From the cell containing the given text, extract its center point as (X, Y) coordinate. 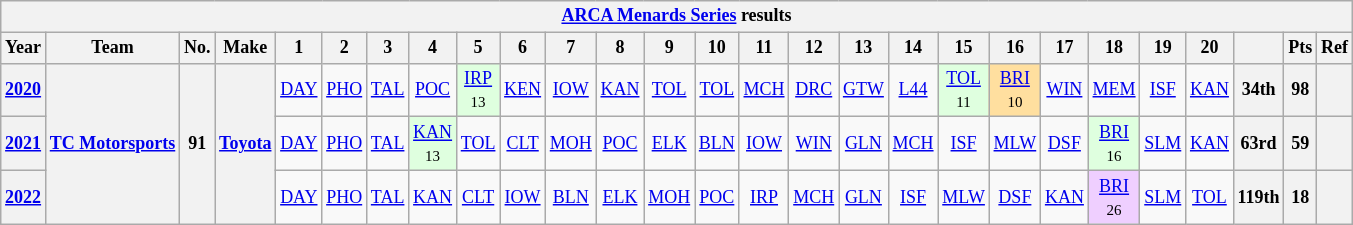
7 (570, 48)
Pts (1300, 48)
Toyota (246, 144)
Ref (1335, 48)
17 (1065, 48)
DRC (814, 90)
GTW (864, 90)
16 (1014, 48)
2 (344, 48)
BRI10 (1014, 90)
9 (670, 48)
Make (246, 48)
19 (1163, 48)
TOL11 (964, 90)
L44 (913, 90)
59 (1300, 144)
KAN13 (433, 144)
MEM (1114, 90)
BRI26 (1114, 197)
2022 (24, 197)
3 (388, 48)
BRI16 (1114, 144)
4 (433, 48)
5 (478, 48)
63rd (1258, 144)
Year (24, 48)
KEN (523, 90)
TC Motorsports (112, 144)
1 (299, 48)
IRP13 (478, 90)
15 (964, 48)
2021 (24, 144)
Team (112, 48)
ARCA Menards Series results (677, 16)
No. (198, 48)
8 (620, 48)
6 (523, 48)
IRP (764, 197)
11 (764, 48)
34th (1258, 90)
20 (1210, 48)
98 (1300, 90)
119th (1258, 197)
14 (913, 48)
91 (198, 144)
2020 (24, 90)
13 (864, 48)
12 (814, 48)
10 (716, 48)
